Identify which cell holds the provided text, then report its [x, y] central coordinate. 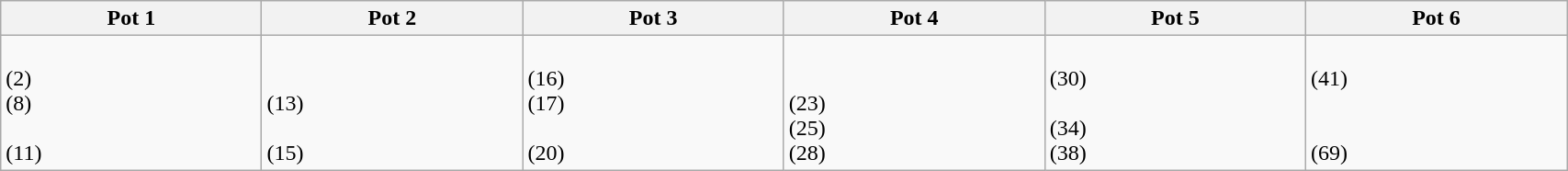
(16) (17) (20) [653, 103]
Pot 2 [392, 18]
(23) (25) (28) [914, 103]
Pot 6 [1436, 18]
Pot 3 [653, 18]
Pot 5 [1175, 18]
Pot 4 [914, 18]
(2) (8) (11) [131, 103]
Pot 1 [131, 18]
(13) (15) [392, 103]
(30) (34) (38) [1175, 103]
(41) (69) [1436, 103]
